Scan for the cell matching the given text and deliver its [X, Y] coordinate at center. 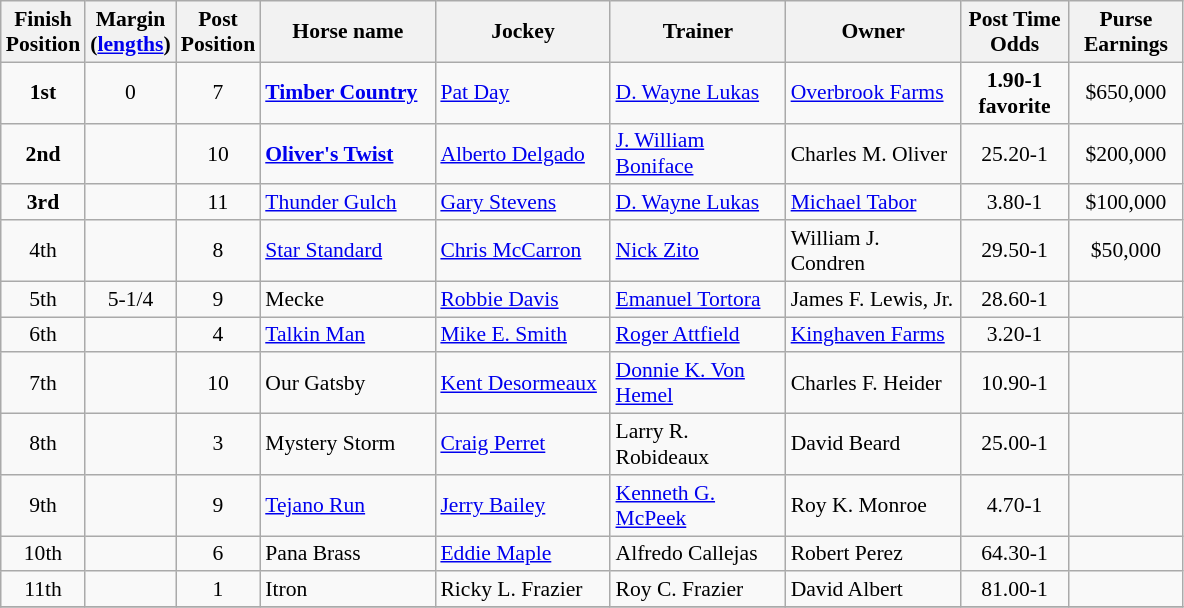
Thunder Gulch [348, 203]
Kenneth G. McPeek [698, 506]
Our Gatsby [348, 384]
Mecke [348, 299]
25.20-1 [1015, 154]
2nd [43, 154]
Donnie K. Von Hemel [698, 384]
1 [218, 590]
David Albert [874, 590]
Pana Brass [348, 554]
0 [130, 92]
Mike E. Smith [522, 335]
Gary Stevens [522, 203]
Tejano Run [348, 506]
64.30-1 [1015, 554]
9th [43, 506]
Finish Position [43, 32]
6 [218, 554]
$650,000 [1126, 92]
4 [218, 335]
Robert Perez [874, 554]
Talkin Man [348, 335]
Larry R. Robideaux [698, 444]
$200,000 [1126, 154]
8th [43, 444]
Oliver's Twist [348, 154]
Itron [348, 590]
Purse Earnings [1126, 32]
3.20-1 [1015, 335]
1st [43, 92]
Jerry Bailey [522, 506]
3rd [43, 203]
$50,000 [1126, 250]
Alfredo Callejas [698, 554]
Nick Zito [698, 250]
Kinghaven Farms [874, 335]
7th [43, 384]
Emanuel Tortora [698, 299]
8 [218, 250]
11th [43, 590]
1.90-1 favorite [1015, 92]
3 [218, 444]
6th [43, 335]
Post Position [218, 32]
Post Time Odds [1015, 32]
Craig Perret [522, 444]
Eddie Maple [522, 554]
Roy C. Frazier [698, 590]
$100,000 [1126, 203]
Pat Day [522, 92]
David Beard [874, 444]
Roy K. Monroe [874, 506]
4th [43, 250]
Margin (lengths) [130, 32]
29.50-1 [1015, 250]
Roger Attfield [698, 335]
Owner [874, 32]
Kent Desormeaux [522, 384]
11 [218, 203]
Michael Tabor [874, 203]
Timber Country [348, 92]
Star Standard [348, 250]
5-1/4 [130, 299]
Overbrook Farms [874, 92]
7 [218, 92]
10.90-1 [1015, 384]
3.80-1 [1015, 203]
Ricky L. Frazier [522, 590]
Mystery Storm [348, 444]
Alberto Delgado [522, 154]
25.00-1 [1015, 444]
Horse name [348, 32]
J. William Boniface [698, 154]
28.60-1 [1015, 299]
4.70-1 [1015, 506]
James F. Lewis, Jr. [874, 299]
10th [43, 554]
81.00-1 [1015, 590]
Jockey [522, 32]
Chris McCarron [522, 250]
Charles F. Heider [874, 384]
5th [43, 299]
Charles M. Oliver [874, 154]
Trainer [698, 32]
William J. Condren [874, 250]
Robbie Davis [522, 299]
